Locate the cell with the specified text and output its [x, y] center coordinate. 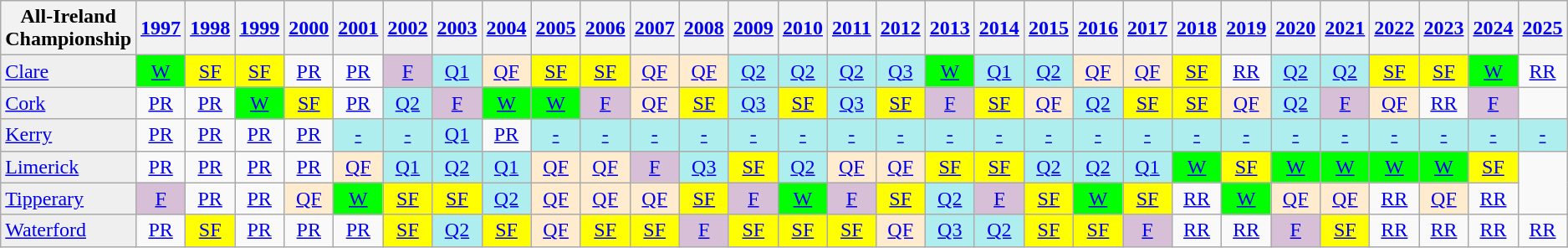
2025 [1542, 28]
2007 [654, 28]
2024 [1494, 28]
2008 [704, 28]
2014 [999, 28]
2019 [1246, 28]
1999 [259, 28]
2017 [1147, 28]
2015 [1049, 28]
2006 [605, 28]
2016 [1097, 28]
2013 [950, 28]
Limerick [69, 167]
2022 [1395, 28]
2005 [555, 28]
2023 [1443, 28]
Waterford [69, 230]
2004 [507, 28]
All-Ireland Championship [69, 28]
Clare [69, 71]
Kerry [69, 135]
2003 [457, 28]
1997 [161, 28]
2020 [1296, 28]
2021 [1345, 28]
Cork [69, 103]
2011 [851, 28]
Tipperary [69, 199]
2018 [1198, 28]
2012 [900, 28]
2010 [803, 28]
2001 [358, 28]
2009 [753, 28]
2000 [309, 28]
1998 [211, 28]
2002 [408, 28]
